Identify which cell holds the provided text, then report its [x, y] central coordinate. 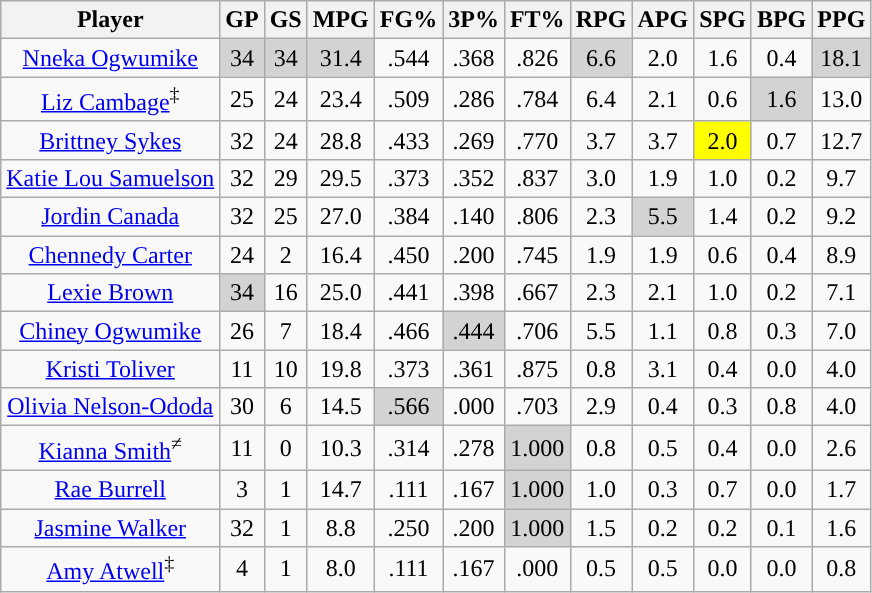
30 [242, 407]
.433 [408, 140]
3 [242, 489]
PPG [842, 20]
26 [242, 331]
Jordin Canada [110, 217]
.466 [408, 331]
.286 [474, 100]
.250 [408, 528]
.667 [537, 293]
2 [286, 255]
27.0 [340, 217]
FT% [537, 20]
0 [286, 448]
Chennedy Carter [110, 255]
9.2 [842, 217]
RPG [601, 20]
Chiney Ogwumike [110, 331]
9.7 [842, 178]
.770 [537, 140]
.566 [408, 407]
14.7 [340, 489]
7.0 [842, 331]
.544 [408, 58]
Kristi Toliver [110, 369]
12.7 [842, 140]
1.4 [723, 217]
10.3 [340, 448]
16.4 [340, 255]
SPG [723, 20]
.269 [474, 140]
1.7 [842, 489]
Lexie Brown [110, 293]
.444 [474, 331]
.352 [474, 178]
0.1 [781, 528]
.509 [408, 100]
13.0 [842, 100]
GP [242, 20]
4 [242, 570]
GS [286, 20]
31.4 [340, 58]
Nneka Ogwumike [110, 58]
Liz Cambage‡ [110, 100]
1.5 [601, 528]
7 [286, 331]
.361 [474, 369]
.140 [474, 217]
6.6 [601, 58]
8.0 [340, 570]
Olivia Nelson-Ododa [110, 407]
29.5 [340, 178]
7.1 [842, 293]
.784 [537, 100]
28.8 [340, 140]
16 [286, 293]
25.0 [340, 293]
8.8 [340, 528]
.703 [537, 407]
3.1 [663, 369]
Katie Lou Samuelson [110, 178]
Jasmine Walker [110, 528]
6 [286, 407]
10 [286, 369]
.745 [537, 255]
APG [663, 20]
Player [110, 20]
3P% [474, 20]
23.4 [340, 100]
2.9 [601, 407]
.706 [537, 331]
.384 [408, 217]
8.9 [842, 255]
Rae Burrell [110, 489]
2.6 [842, 448]
19.8 [340, 369]
.826 [537, 58]
6.4 [601, 100]
1.1 [663, 331]
.837 [537, 178]
.875 [537, 369]
14.5 [340, 407]
18.4 [340, 331]
Kianna Smith≠ [110, 448]
Brittney Sykes [110, 140]
.368 [474, 58]
MPG [340, 20]
.806 [537, 217]
29 [286, 178]
.314 [408, 448]
.441 [408, 293]
3.0 [601, 178]
FG% [408, 20]
.398 [474, 293]
BPG [781, 20]
.450 [408, 255]
.278 [474, 448]
Amy Atwell‡ [110, 570]
18.1 [842, 58]
